Scan for the cell matching the given text and deliver its [x, y] coordinate at center. 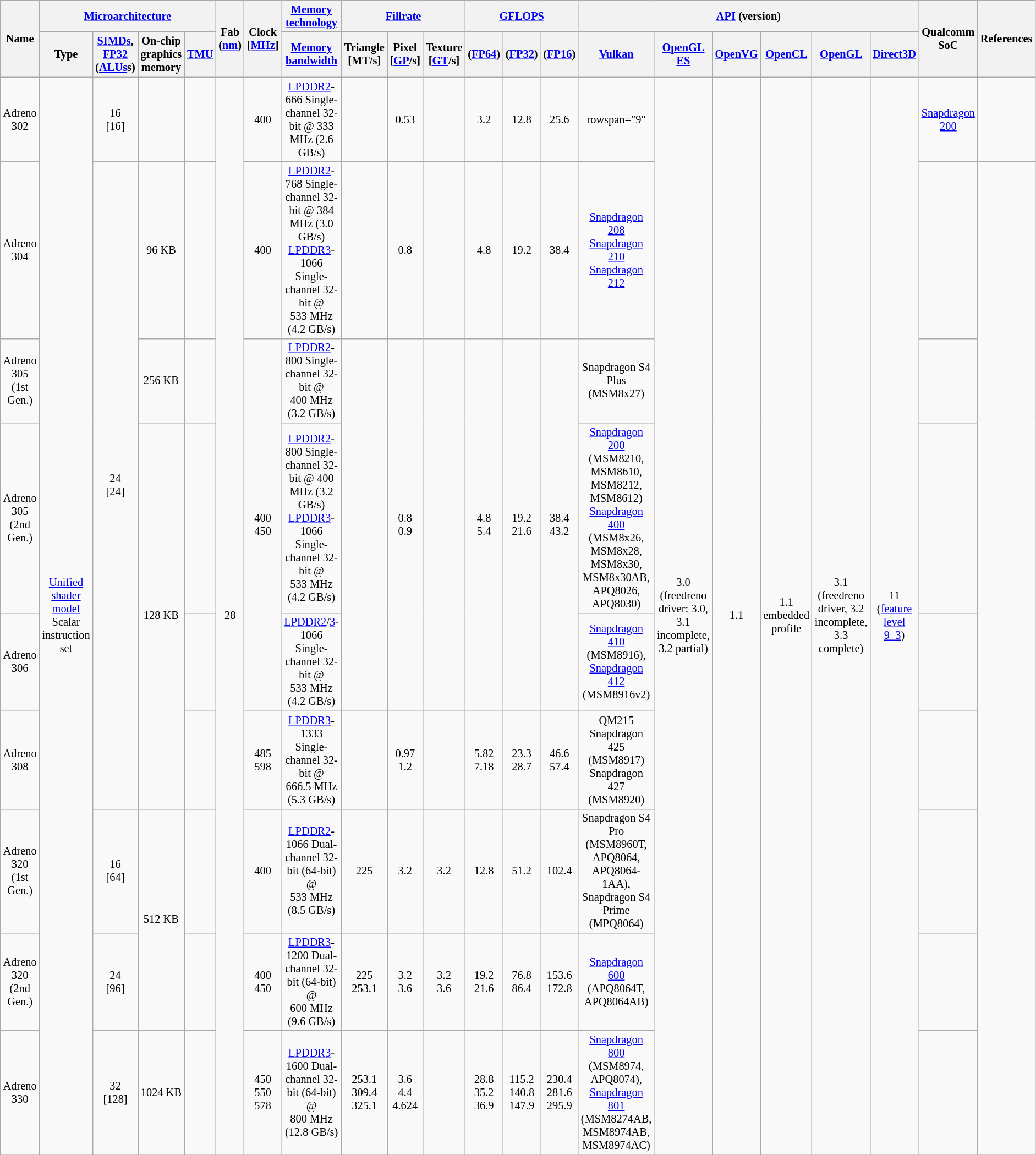
1.1 [737, 616]
OpenCL [786, 54]
OpenVG [737, 54]
Triangle[MT/s] [364, 54]
0.971.2 [405, 760]
(FP16) [559, 54]
Snapdragon 208Snapdragon 210Snapdragon 212 [616, 250]
Adreno 302 [20, 119]
51.2 [522, 871]
38.443.2 [559, 525]
Adreno 320 (1st Gen.) [20, 871]
OpenGL [841, 54]
GFLOPS [522, 16]
Adreno 320 (2nd Gen.) [20, 982]
QM215Snapdragon 425 (MSM8917)Snapdragon 427 (MSM8920) [616, 760]
0.8 [405, 250]
Microarchitecture [128, 16]
LPDDR3-1333 Single-channel 32-bit @ 666.5 MHz (5.3 GB/s) [311, 760]
OpenGL ES [683, 54]
References [1006, 39]
25.6 [559, 119]
5.827.18 [484, 760]
Direct3D [895, 54]
Snapdragon S4 Plus (MSM8x27) [616, 381]
28 [230, 616]
Type [66, 54]
Adreno 330 [20, 1093]
128 KB [161, 616]
TMU [200, 54]
38.4 [559, 250]
19.2 [522, 250]
256 KB [161, 381]
LPDDR2-800 Single-channel 32-bit @ 400 MHz (3.2 GB/s) [311, 381]
Adreno 305 (2nd Gen.) [20, 518]
485598 [263, 760]
225 [364, 871]
24[24] [115, 485]
Snapdragon 410 (MSM8916), Snapdragon 412 (MSM8916v2) [616, 662]
76.886.4 [522, 982]
Adreno 308 [20, 760]
0.80.9 [405, 525]
LPDDR3-1600 Dual-channel 32-bit (64-bit) @ 800 MHz (12.8 GB/s) [311, 1093]
153.6172.8 [559, 982]
Texture[GT/s] [444, 54]
102.4 [559, 871]
API (version) [748, 16]
3.0 (freedreno driver: 3.0, 3.1 incomplete, 3.2 partial) [683, 616]
(FP32) [522, 54]
1024 KB [161, 1093]
0.53 [405, 119]
24[96] [115, 982]
96 KB [161, 250]
4.8 [484, 250]
32[128] [115, 1093]
SIMDs, FP32(ALUss) [115, 54]
16[16] [115, 119]
230.4281.6295.9 [559, 1093]
Unified shader modelScalar instruction set [66, 616]
Qualcomm SoC [949, 39]
4.85.4 [484, 525]
LPDDR2-800 Single-channel 32-bit @ 400 MHz (3.2 GB/s)LPDDR3-1066 Single-channel 32-bit @ 533 MHz (4.2 GB/s) [311, 518]
Snapdragon 600 (APQ8064T, APQ8064AB) [616, 982]
253.1309.4325.1 [364, 1093]
115.2140.8147.9 [522, 1093]
Clock [MHz] [263, 39]
Fab (nm) [230, 39]
Adreno 304 [20, 250]
3.64.44.624 [405, 1093]
LPDDR2-1066 Dual-channel 32-bit (64-bit) @ 533 MHz (8.5 GB/s) [311, 871]
3.1 (freedreno driver, 3.2 incomplete, 3.3 complete) [841, 616]
46.657.4 [559, 760]
Adreno 306 [20, 662]
Snapdragon S4 Pro (MSM8960T, APQ8064, APQ8064-1AA), Snapdragon S4 Prime (MPQ8064) [616, 871]
11 (feature level 9_3) [895, 616]
rowspan="9" [616, 119]
Memory bandwidth [311, 54]
On-chip graphics memory [161, 54]
225253.1 [364, 982]
Snapdragon 800 (MSM8974, APQ8074), Snapdragon 801 (MSM8274AB, MSM8974AB, MSM8974AC) [616, 1093]
Snapdragon 200 (MSM8210, MSM8610, MSM8212, MSM8612) Snapdragon 400 (MSM8x26, MSM8x28, MSM8x30, MSM8x30AB, APQ8026, APQ8030) [616, 518]
Fillrate [404, 16]
512 KB [161, 920]
Pixel[GP/s] [405, 54]
Vulkan [616, 54]
LPDDR2-768 Single-channel 32-bit @ 384 MHz (3.0 GB/s)LPDDR3-1066 Single-channel 32-bit @ 533 MHz (4.2 GB/s) [311, 250]
23.328.7 [522, 760]
Snapdragon 200 [949, 119]
28.835.236.9 [484, 1093]
LPDDR2-666 Single-channel 32-bit @ 333 MHz (2.6 GB/s) [311, 119]
Adreno 305 (1st Gen.) [20, 381]
1.1 embedded profile [786, 616]
Name [20, 39]
450550578 [263, 1093]
(FP64) [484, 54]
LPDDR2/3-1066 Single-channel 32-bit @ 533 MHz (4.2 GB/s) [311, 662]
16[64] [115, 871]
Memory technology [311, 16]
LPDDR3-1200 Dual-channel 32-bit (64-bit) @ 600 MHz (9.6 GB/s) [311, 982]
